Return the (x, y) coordinate for the center point of the cell that contains the specified text.  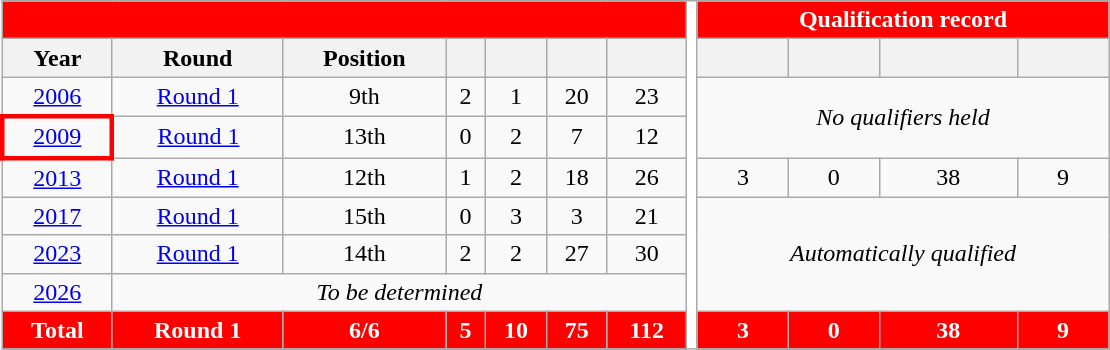
12th (364, 178)
75 (576, 330)
Year (57, 58)
23 (646, 97)
Qualification record (902, 20)
To be determined (399, 292)
27 (576, 254)
30 (646, 254)
6/6 (364, 330)
2013 (57, 178)
5 (466, 330)
13th (364, 136)
21 (646, 216)
9th (364, 97)
15th (364, 216)
14th (364, 254)
Round (198, 58)
No qualifiers held (902, 118)
2006 (57, 97)
Position (364, 58)
12 (646, 136)
Total (57, 330)
18 (576, 178)
2017 (57, 216)
7 (576, 136)
2009 (57, 136)
2026 (57, 292)
10 (516, 330)
2023 (57, 254)
26 (646, 178)
112 (646, 330)
Automatically qualified (902, 254)
20 (576, 97)
